For the text-containing cell, return its midpoint in [x, y] coordinate format. 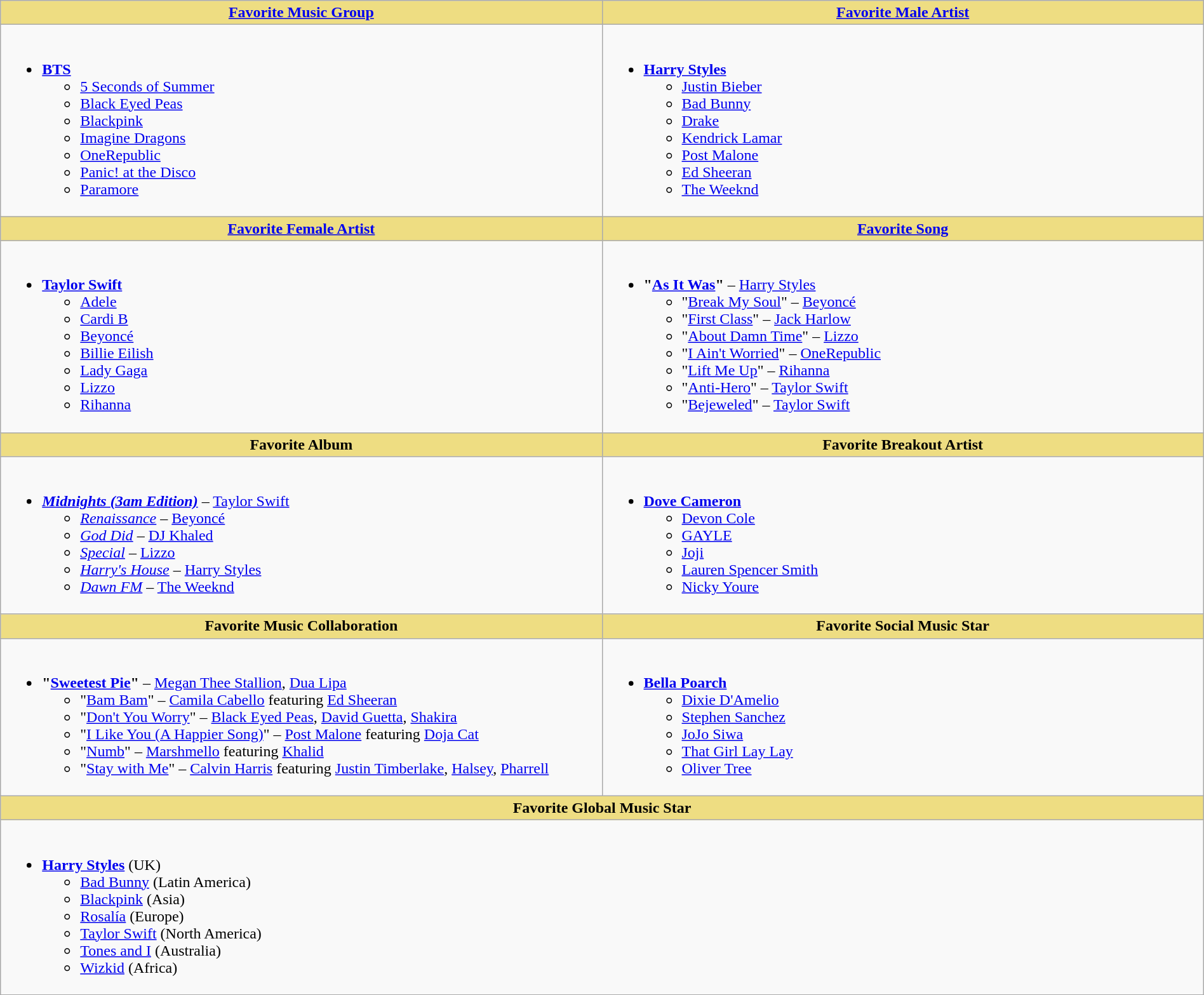
BTS5 Seconds of SummerBlack Eyed PeasBlackpinkImagine DragonsOneRepublicPanic! at the DiscoParamore [301, 121]
Favorite Music Collaboration [301, 626]
Taylor SwiftAdeleCardi BBeyoncéBillie EilishLady GagaLizzoRihanna [301, 337]
Favorite Breakout Artist [903, 444]
Favorite Social Music Star [903, 626]
Favorite Male Artist [903, 13]
Bella PoarchDixie D'AmelioStephen SanchezJoJo SiwaThat Girl Lay LayOliver Tree [903, 717]
Favorite Music Group [301, 13]
Midnights (3am Edition) – Taylor SwiftRenaissance – BeyoncéGod Did – DJ KhaledSpecial – LizzoHarry's House – Harry StylesDawn FM – The Weeknd [301, 535]
Dove CameronDevon ColeGAYLEJojiLauren Spencer SmithNicky Youre [903, 535]
Favorite Global Music Star [602, 808]
Harry Styles (UK)Bad Bunny (Latin America)Blackpink (Asia)Rosalía (Europe)Taylor Swift (North America)Tones and I (Australia)Wizkid (Africa) [602, 907]
Favorite Album [301, 444]
Harry StylesJustin BieberBad BunnyDrakeKendrick LamarPost MaloneEd SheeranThe Weeknd [903, 121]
Favorite Song [903, 229]
Favorite Female Artist [301, 229]
